Determine the [X, Y] coordinate at the center of the cell enclosing the given text.  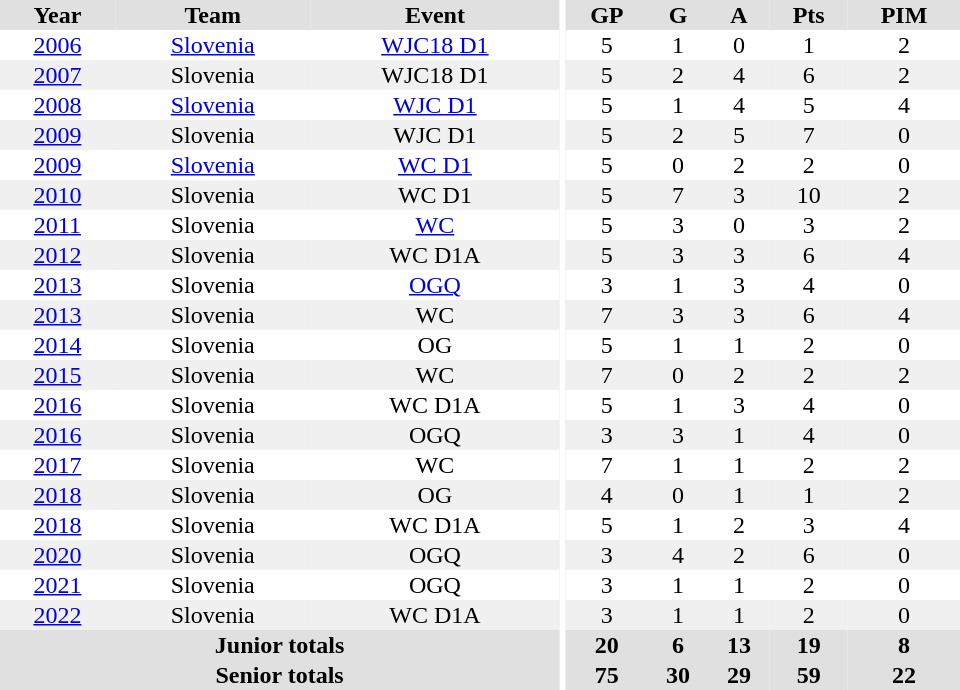
2017 [58, 465]
Pts [808, 15]
75 [607, 675]
10 [808, 195]
Team [213, 15]
PIM [904, 15]
2022 [58, 615]
2020 [58, 555]
GP [607, 15]
2010 [58, 195]
20 [607, 645]
2015 [58, 375]
2011 [58, 225]
Event [435, 15]
A [740, 15]
8 [904, 645]
2014 [58, 345]
Junior totals [280, 645]
19 [808, 645]
2008 [58, 105]
G [678, 15]
13 [740, 645]
2012 [58, 255]
59 [808, 675]
29 [740, 675]
2021 [58, 585]
30 [678, 675]
2007 [58, 75]
Year [58, 15]
22 [904, 675]
Senior totals [280, 675]
2006 [58, 45]
